Output the [X, Y] coordinate of the center of the cell containing the given text.  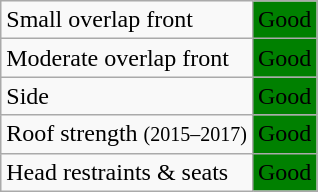
Side [127, 96]
Small overlap front [127, 20]
Roof strength (2015–2017) [127, 134]
Moderate overlap front [127, 58]
Head restraints & seats [127, 172]
